From the cell containing the given text, extract its center point as [x, y] coordinate. 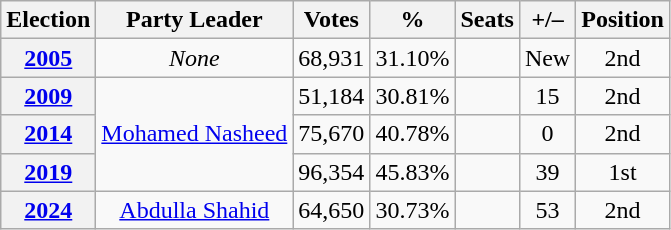
% [412, 20]
None [194, 58]
30.73% [412, 210]
53 [547, 210]
Election [48, 20]
68,931 [332, 58]
64,650 [332, 210]
0 [547, 134]
2005 [48, 58]
39 [547, 172]
1st [623, 172]
Abdulla Shahid [194, 210]
2019 [48, 172]
45.83% [412, 172]
15 [547, 96]
75,670 [332, 134]
2014 [48, 134]
96,354 [332, 172]
2009 [48, 96]
Party Leader [194, 20]
51,184 [332, 96]
+/– [547, 20]
30.81% [412, 96]
40.78% [412, 134]
Position [623, 20]
Seats [487, 20]
New [547, 58]
31.10% [412, 58]
Votes [332, 20]
Mohamed Nasheed [194, 134]
2024 [48, 210]
